Return (X, Y) of the center of cell containing provided text 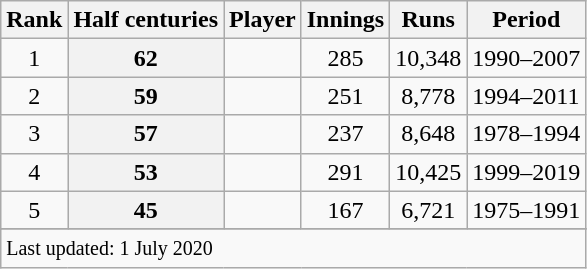
1990–2007 (526, 58)
53 (146, 172)
5 (34, 210)
2 (34, 96)
1 (34, 58)
8,648 (428, 134)
10,425 (428, 172)
237 (345, 134)
62 (146, 58)
10,348 (428, 58)
Innings (345, 20)
59 (146, 96)
45 (146, 210)
Half centuries (146, 20)
1975–1991 (526, 210)
Period (526, 20)
3 (34, 134)
1994–2011 (526, 96)
167 (345, 210)
4 (34, 172)
1978–1994 (526, 134)
Player (263, 20)
291 (345, 172)
Last updated: 1 July 2020 (294, 248)
285 (345, 58)
1999–2019 (526, 172)
6,721 (428, 210)
Runs (428, 20)
251 (345, 96)
8,778 (428, 96)
57 (146, 134)
Rank (34, 20)
